Detect which cell encompasses the target text, then output its (X, Y) center coordinate. 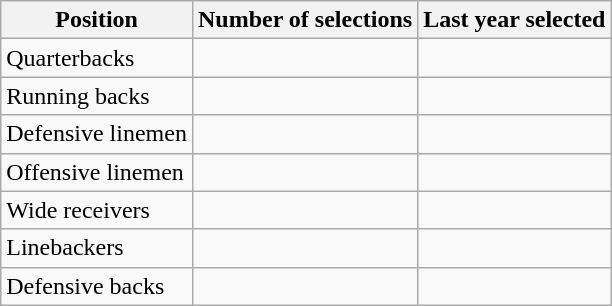
Linebackers (97, 248)
Defensive backs (97, 286)
Position (97, 20)
Quarterbacks (97, 58)
Running backs (97, 96)
Wide receivers (97, 210)
Last year selected (514, 20)
Defensive linemen (97, 134)
Number of selections (304, 20)
Offensive linemen (97, 172)
